Return [X, Y] of the center of cell containing provided text 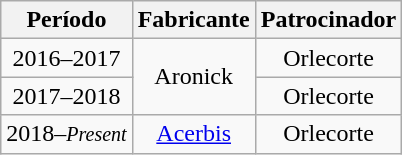
Fabricante [194, 20]
Patrocinador [328, 20]
2017–2018 [66, 96]
Aronick [194, 77]
Período [66, 20]
Acerbis [194, 134]
2016–2017 [66, 58]
2018–Present [66, 134]
